Return [x, y] of the center of cell containing provided text 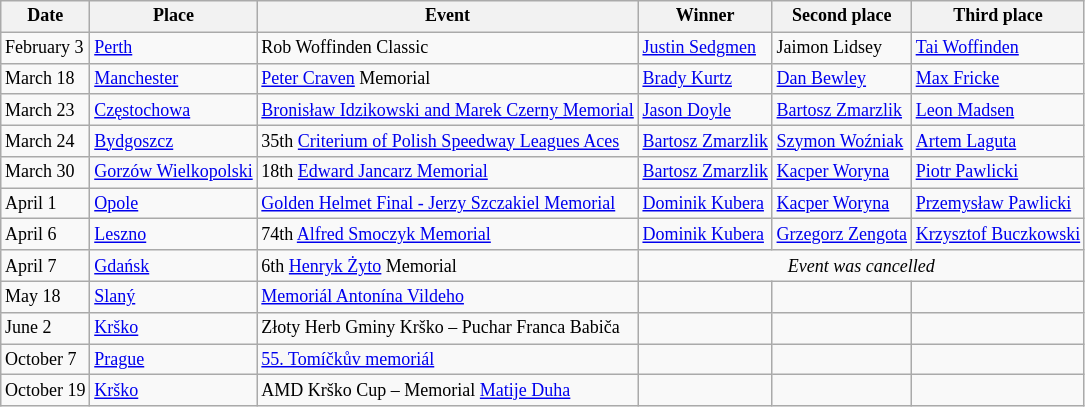
April 7 [46, 266]
Przemysław Pawlicki [998, 204]
Max Fricke [998, 78]
Artem Laguta [998, 140]
Third place [998, 16]
Date [46, 16]
Złoty Herb Gminy Krško – Puchar Franca Babiča [448, 328]
Golden Helmet Final - Jerzy Szczakiel Memorial [448, 204]
Bronisław Idzikowski and Marek Czerny Memorial [448, 110]
April 1 [46, 204]
Grzegorz Zengota [842, 234]
March 18 [46, 78]
Brady Kurtz [705, 78]
Gdańsk [174, 266]
Place [174, 16]
February 3 [46, 48]
Event [448, 16]
Leon Madsen [998, 110]
October 19 [46, 390]
Winner [705, 16]
6th Henryk Żyto Memorial [448, 266]
Bydgoszcz [174, 140]
October 7 [46, 360]
Piotr Pawlicki [998, 172]
Event was cancelled [861, 266]
Opole [174, 204]
Perth [174, 48]
Manchester [174, 78]
Second place [842, 16]
May 18 [46, 296]
Szymon Woźniak [842, 140]
Częstochowa [174, 110]
55. Tomíčkův memoriál [448, 360]
June 2 [46, 328]
Gorzów Wielkopolski [174, 172]
Dan Bewley [842, 78]
Rob Woffinden Classic [448, 48]
March 23 [46, 110]
March 30 [46, 172]
Slaný [174, 296]
18th Edward Jancarz Memorial [448, 172]
Justin Sedgmen [705, 48]
35th Criterium of Polish Speedway Leagues Aces [448, 140]
April 6 [46, 234]
Leszno [174, 234]
Krzysztof Buczkowski [998, 234]
Memoriál Antonína Vildeho [448, 296]
Jason Doyle [705, 110]
Jaimon Lidsey [842, 48]
Prague [174, 360]
Tai Woffinden [998, 48]
March 24 [46, 140]
Peter Craven Memorial [448, 78]
74th Alfred Smoczyk Memorial [448, 234]
AMD Krško Cup – Memorial Matije Duha [448, 390]
